Locate the cell with the specified text and output its [X, Y] center coordinate. 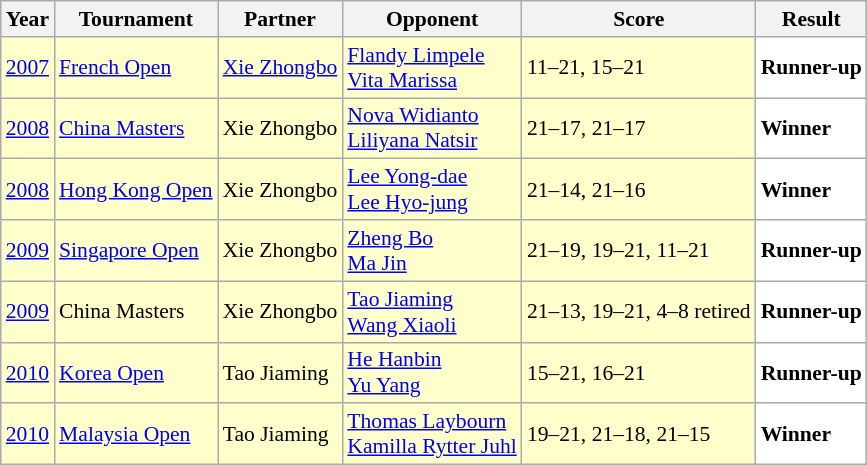
Hong Kong Open [136, 190]
Flandy Limpele Vita Marissa [432, 68]
Korea Open [136, 372]
Thomas Laybourn Kamilla Rytter Juhl [432, 434]
French Open [136, 68]
Tao Jiaming Wang Xiaoli [432, 312]
Score [639, 19]
Opponent [432, 19]
21–19, 19–21, 11–21 [639, 250]
21–17, 21–17 [639, 128]
Malaysia Open [136, 434]
Year [28, 19]
21–14, 21–16 [639, 190]
Lee Yong-dae Lee Hyo-jung [432, 190]
2007 [28, 68]
He Hanbin Yu Yang [432, 372]
21–13, 19–21, 4–8 retired [639, 312]
Singapore Open [136, 250]
Nova Widianto Liliyana Natsir [432, 128]
15–21, 16–21 [639, 372]
Result [812, 19]
Partner [280, 19]
11–21, 15–21 [639, 68]
Zheng Bo Ma Jin [432, 250]
Tournament [136, 19]
19–21, 21–18, 21–15 [639, 434]
